Pinpoint the cell where the given text exists, returning its (X, Y) midpoint coordinate. 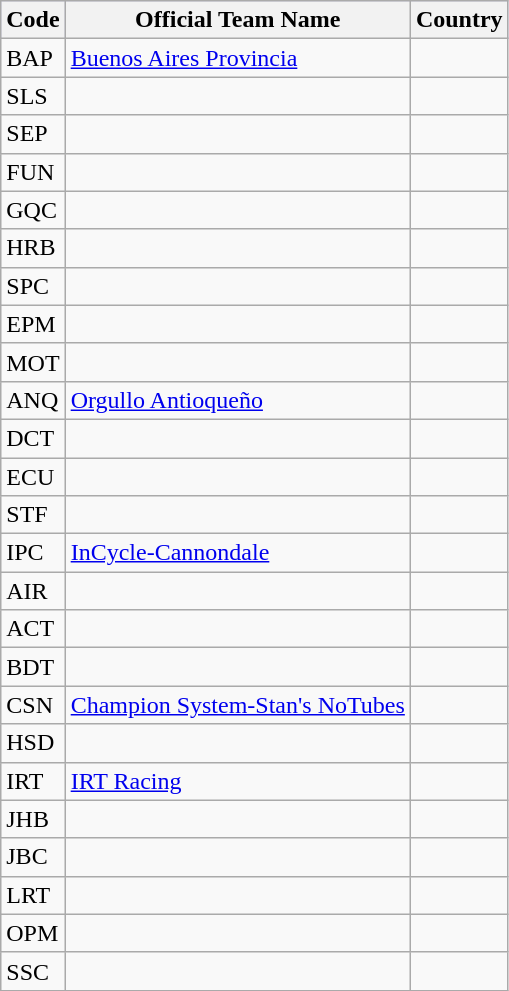
Champion System-Stan's NoTubes (238, 705)
Buenos Aires Provincia (238, 58)
IPC (33, 553)
HRB (33, 248)
GQC (33, 210)
IRT Racing (238, 781)
IRT (33, 781)
BAP (33, 58)
JHB (33, 819)
STF (33, 515)
DCT (33, 438)
HSD (33, 743)
SLS (33, 96)
JBC (33, 857)
SSC (33, 971)
BDT (33, 667)
Country (459, 20)
OPM (33, 933)
SEP (33, 134)
ECU (33, 477)
ACT (33, 629)
FUN (33, 172)
SPC (33, 286)
Orgullo Antioqueño (238, 400)
MOT (33, 362)
CSN (33, 705)
Official Team Name (238, 20)
InCycle-Cannondale (238, 553)
ANQ (33, 400)
AIR (33, 591)
LRT (33, 895)
EPM (33, 324)
Code (33, 20)
